Find where the given text appears and provide that cell's center as (X, Y) coordinate. 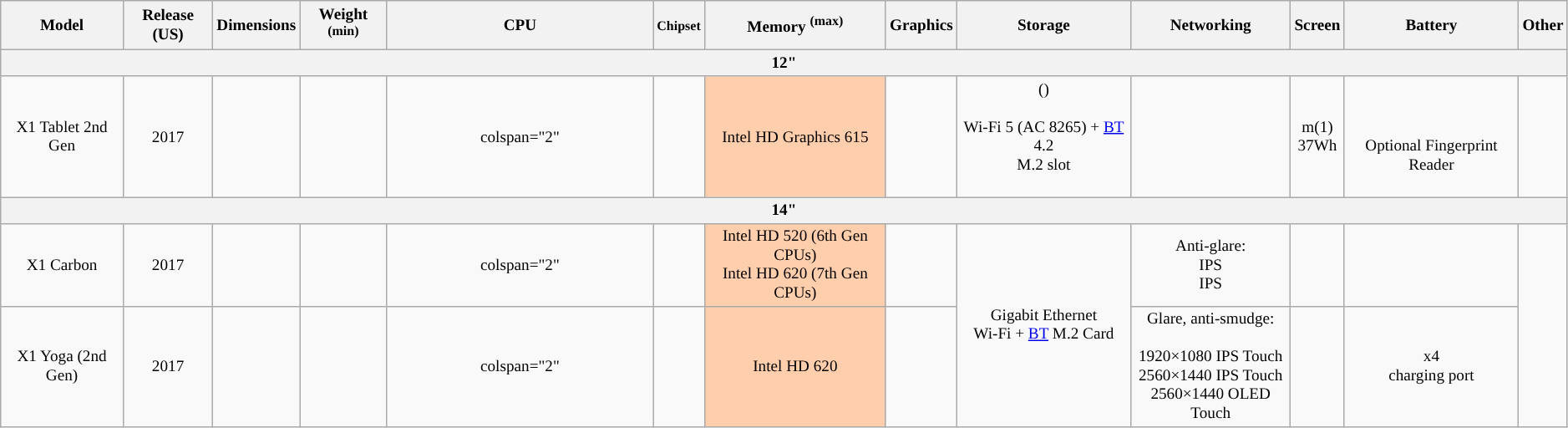
CPU (520, 25)
Dimensions (256, 25)
Screen (1317, 25)
Glare, anti-smudge: 1920×1080 IPS Touch 2560×1440 IPS Touch 2560×1440 OLED Touch (1210, 366)
Battery (1432, 25)
Networking (1210, 25)
m(1)37Wh (1317, 136)
Other (1543, 25)
12" (784, 64)
Gigabit EthernetWi-Fi + BT M.2 Card (1043, 324)
X1 Yoga (2nd Gen) (62, 366)
X1 Tablet 2nd Gen (62, 136)
X1 Carbon (62, 264)
()Wi-Fi 5 (AC 8265) + BT 4.2 M.2 slot (1043, 136)
Memory (max) (795, 25)
Anti-glare: IPS IPS (1210, 264)
Intel HD Graphics 615 (795, 136)
Graphics (921, 25)
Intel HD 520 (6th Gen CPUs) Intel HD 620 (7th Gen CPUs) (795, 264)
x4 charging port (1432, 366)
Chipset (679, 25)
Model (62, 25)
14" (784, 210)
Storage (1043, 25)
Optional Fingerprint Reader (1432, 136)
Intel HD 620 (795, 366)
Release (US) (167, 25)
Weight (min) (343, 25)
